Pinpoint the cell where the given text exists, returning its (x, y) midpoint coordinate. 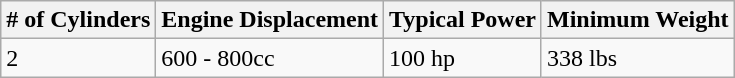
338 lbs (638, 58)
2 (78, 58)
Engine Displacement (270, 20)
600 - 800cc (270, 58)
# of Cylinders (78, 20)
Typical Power (463, 20)
100 hp (463, 58)
Minimum Weight (638, 20)
